Capture the cell that displays the provided text and extract its [X, Y] central coordinate. 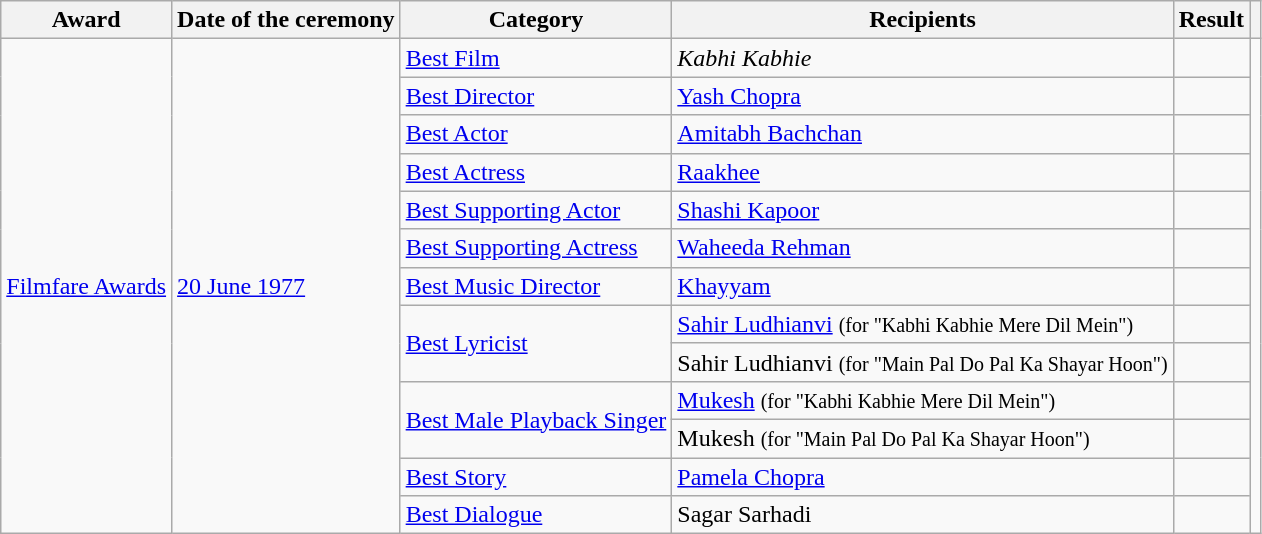
Shashi Kapoor [922, 210]
Recipients [922, 20]
Best Actress [536, 172]
Best Music Director [536, 286]
Category [536, 20]
Waheeda Rehman [922, 248]
Best Story [536, 477]
Filmfare Awards [86, 286]
Best Supporting Actor [536, 210]
Result [1211, 20]
Kabhi Kabhie [922, 58]
Best Actor [536, 134]
Award [86, 20]
Best Lyricist [536, 343]
Best Supporting Actress [536, 248]
Raakhee [922, 172]
Sahir Ludhianvi (for "Kabhi Kabhie Mere Dil Mein") [922, 324]
Pamela Chopra [922, 477]
Best Male Playback Singer [536, 419]
Mukesh (for "Main Pal Do Pal Ka Shayar Hoon") [922, 438]
Date of the ceremony [286, 20]
Best Film [536, 58]
Sahir Ludhianvi (for "Main Pal Do Pal Ka Shayar Hoon") [922, 362]
Amitabh Bachchan [922, 134]
Yash Chopra [922, 96]
Best Dialogue [536, 515]
Mukesh (for "Kabhi Kabhie Mere Dil Mein") [922, 400]
Khayyam [922, 286]
Sagar Sarhadi [922, 515]
20 June 1977 [286, 286]
Best Director [536, 96]
